Extract the (X, Y) coordinate from the center of the cell holding the provided text.  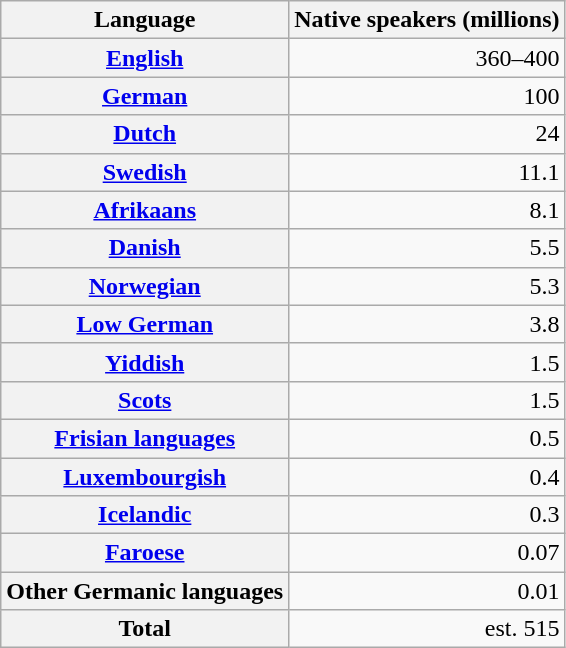
100 (427, 96)
0.01 (427, 591)
0.3 (427, 515)
0.4 (427, 477)
Other Germanic languages (145, 591)
Icelandic (145, 515)
0.5 (427, 438)
11.1 (427, 172)
360–400 (427, 58)
5.5 (427, 248)
English (145, 58)
24 (427, 134)
Language (145, 20)
Afrikaans (145, 210)
8.1 (427, 210)
Faroese (145, 553)
Scots (145, 400)
3.8 (427, 324)
0.07 (427, 553)
Dutch (145, 134)
Total (145, 629)
German (145, 96)
Low German (145, 324)
Swedish (145, 172)
Luxembourgish (145, 477)
Native speakers (millions) (427, 20)
est. 515 (427, 629)
Norwegian (145, 286)
Yiddish (145, 362)
5.3 (427, 286)
Frisian languages (145, 438)
Danish (145, 248)
